Identify which cell holds the provided text, then report its (x, y) central coordinate. 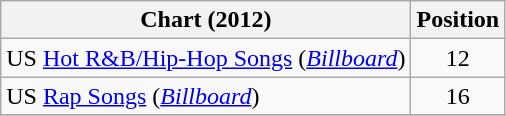
16 (458, 96)
12 (458, 58)
US Rap Songs (Billboard) (206, 96)
Chart (2012) (206, 20)
Position (458, 20)
US Hot R&B/Hip-Hop Songs (Billboard) (206, 58)
